Output the [x, y] coordinate of the center of the cell containing the given text.  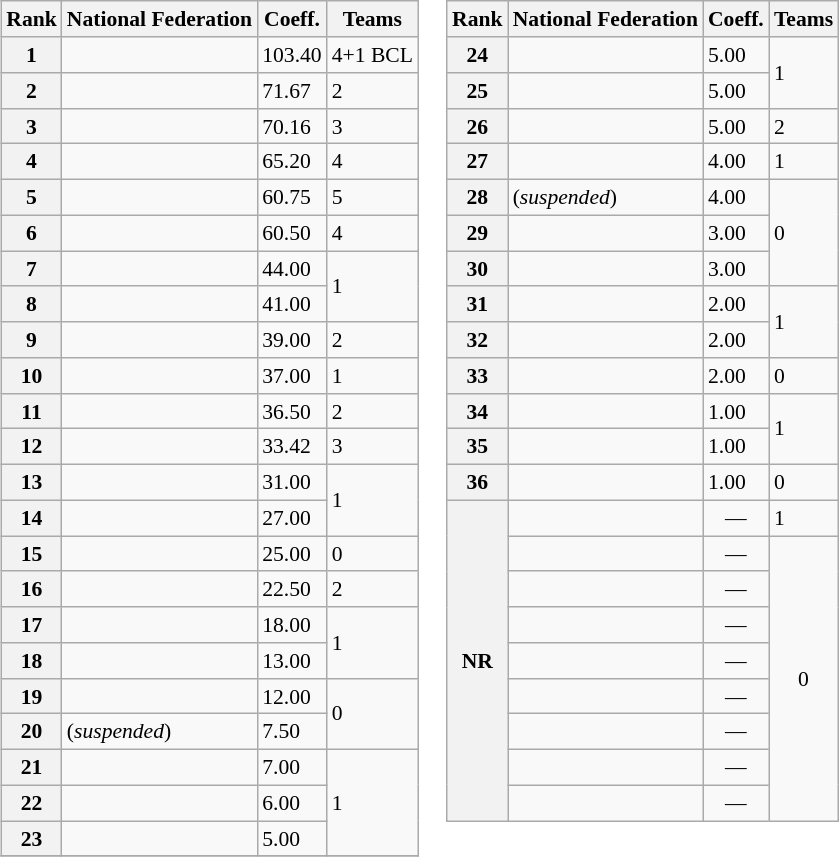
26 [478, 126]
7 [32, 269]
27.00 [292, 518]
25.00 [292, 554]
6 [32, 233]
28 [478, 197]
71.67 [292, 91]
10 [32, 376]
8 [32, 304]
70.16 [292, 126]
12 [32, 447]
4+1 BCL [372, 55]
33.42 [292, 447]
19 [32, 696]
34 [478, 411]
6.00 [292, 803]
9 [32, 340]
14 [32, 518]
15 [32, 554]
65.20 [292, 162]
25 [478, 91]
103.40 [292, 55]
22 [32, 803]
20 [32, 732]
7.50 [292, 732]
18.00 [292, 625]
37.00 [292, 376]
32 [478, 340]
36 [478, 482]
13 [32, 482]
33 [478, 376]
13.00 [292, 661]
30 [478, 269]
23 [32, 839]
17 [32, 625]
60.50 [292, 233]
24 [478, 55]
39.00 [292, 340]
21 [32, 767]
31 [478, 304]
12.00 [292, 696]
41.00 [292, 304]
60.75 [292, 197]
11 [32, 411]
36.50 [292, 411]
22.50 [292, 589]
44.00 [292, 269]
16 [32, 589]
35 [478, 447]
18 [32, 661]
7.00 [292, 767]
27 [478, 162]
29 [478, 233]
31.00 [292, 482]
NR [478, 660]
